Extract the (x, y) coordinate from the center of the cell holding the provided text.  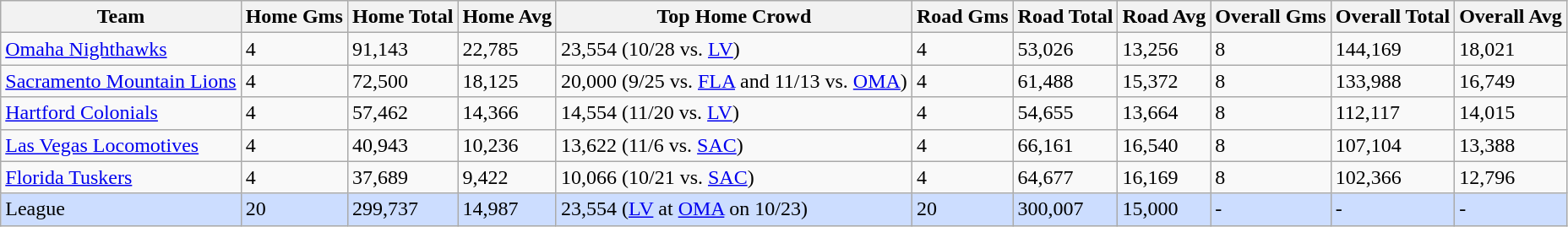
107,104 (1392, 145)
12,796 (1511, 177)
54,655 (1065, 113)
300,007 (1065, 209)
299,737 (402, 209)
72,500 (402, 81)
61,488 (1065, 81)
91,143 (402, 49)
64,677 (1065, 177)
102,366 (1392, 177)
112,117 (1392, 113)
20,000 (9/25 vs. FLA and 11/13 vs. OMA) (733, 81)
14,366 (507, 113)
16,169 (1164, 177)
18,125 (507, 81)
Top Home Crowd (733, 17)
Las Vegas Locomotives (121, 145)
133,988 (1392, 81)
13,388 (1511, 145)
Hartford Colonials (121, 113)
Home Total (402, 17)
18,021 (1511, 49)
Home Avg (507, 17)
10,066 (10/21 vs. SAC) (733, 177)
23,554 (10/28 vs. LV) (733, 49)
13,256 (1164, 49)
53,026 (1065, 49)
Florida Tuskers (121, 177)
Team (121, 17)
9,422 (507, 177)
15,372 (1164, 81)
15,000 (1164, 209)
Overall Total (1392, 17)
40,943 (402, 145)
13,664 (1164, 113)
13,622 (11/6 vs. SAC) (733, 145)
10,236 (507, 145)
Road Total (1065, 17)
22,785 (507, 49)
23,554 (LV at OMA on 10/23) (733, 209)
Overall Avg (1511, 17)
57,462 (402, 113)
16,749 (1511, 81)
14,987 (507, 209)
14,554 (11/20 vs. LV) (733, 113)
Overall Gms (1271, 17)
Omaha Nighthawks (121, 49)
14,015 (1511, 113)
Road Gms (962, 17)
37,689 (402, 177)
Road Avg (1164, 17)
Home Gms (294, 17)
144,169 (1392, 49)
66,161 (1065, 145)
16,540 (1164, 145)
League (121, 209)
Sacramento Mountain Lions (121, 81)
